Determine the (x, y) coordinate at the center of the cell enclosing the given text.  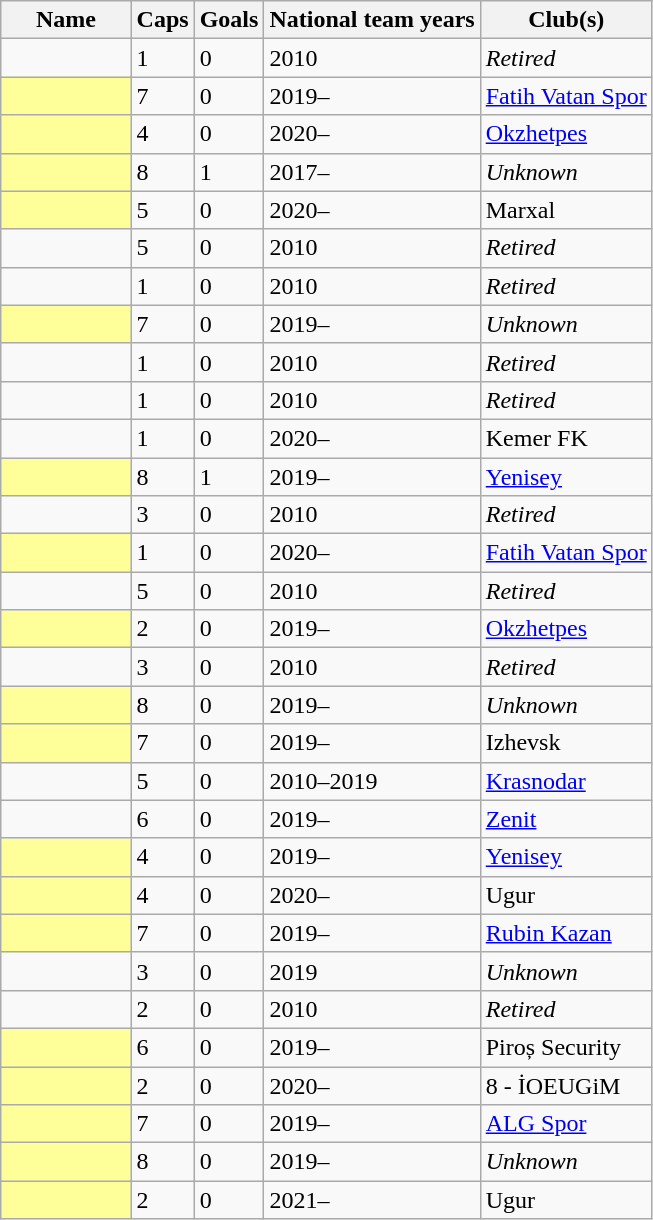
Kemer FK (566, 438)
Goals (229, 20)
Rubin Kazan (566, 933)
ALG Spor (566, 1124)
2010–2019 (372, 781)
Caps (162, 20)
Zenit (566, 819)
2017– (372, 172)
Marxal (566, 210)
National team years (372, 20)
Name (66, 20)
Krasnodar (566, 781)
Club(s) (566, 20)
Piroș Security (566, 1047)
8 - İOEUGiM (566, 1085)
2021– (372, 1200)
Izhevsk (566, 743)
2019 (372, 971)
